Extract the [x, y] coordinate from the center of the cell holding the provided text.  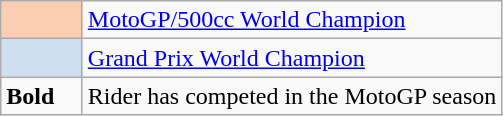
Bold [42, 96]
MotoGP/500cc World Champion [292, 20]
Rider has competed in the MotoGP season [292, 96]
Grand Prix World Champion [292, 58]
